Capture the cell that displays the provided text and extract its [x, y] central coordinate. 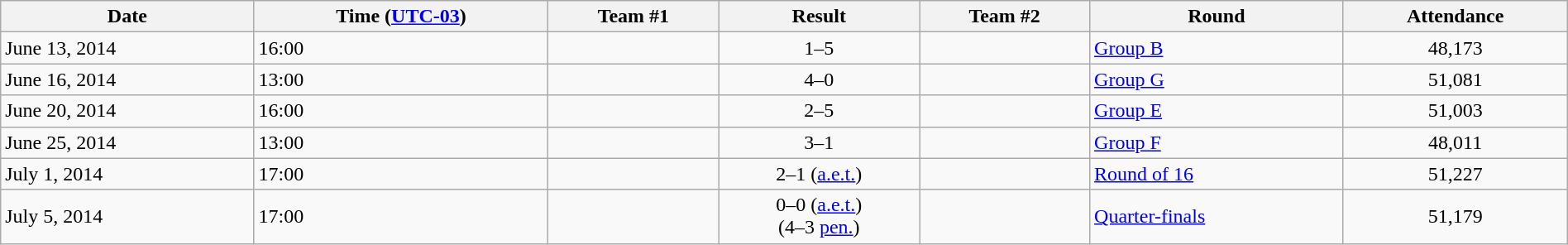
2–5 [819, 111]
Round [1217, 17]
Result [819, 17]
Group B [1217, 48]
48,011 [1456, 142]
0–0 (a.e.t.)(4–3 pen.) [819, 217]
Date [127, 17]
Team #2 [1005, 17]
51,081 [1456, 79]
June 16, 2014 [127, 79]
Round of 16 [1217, 174]
June 25, 2014 [127, 142]
June 20, 2014 [127, 111]
51,227 [1456, 174]
Group F [1217, 142]
Attendance [1456, 17]
Group E [1217, 111]
June 13, 2014 [127, 48]
July 5, 2014 [127, 217]
51,179 [1456, 217]
48,173 [1456, 48]
1–5 [819, 48]
51,003 [1456, 111]
3–1 [819, 142]
4–0 [819, 79]
Group G [1217, 79]
Team #1 [633, 17]
Time (UTC-03) [401, 17]
2–1 (a.e.t.) [819, 174]
July 1, 2014 [127, 174]
Quarter-finals [1217, 217]
